Output the (x, y) coordinate of the center of the cell containing the given text.  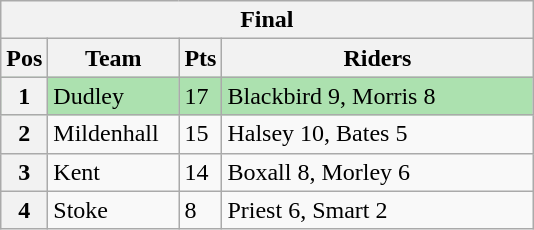
2 (24, 134)
Final (267, 20)
Stoke (114, 210)
Pos (24, 58)
Priest 6, Smart 2 (378, 210)
4 (24, 210)
Kent (114, 172)
Team (114, 58)
8 (200, 210)
Riders (378, 58)
Halsey 10, Bates 5 (378, 134)
Pts (200, 58)
Blackbird 9, Morris 8 (378, 96)
Mildenhall (114, 134)
3 (24, 172)
Boxall 8, Morley 6 (378, 172)
Dudley (114, 96)
1 (24, 96)
15 (200, 134)
17 (200, 96)
14 (200, 172)
